Capture the cell that displays the provided text and extract its (x, y) central coordinate. 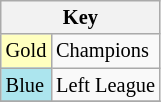
Key (80, 17)
Gold (26, 51)
Champions (106, 51)
Blue (26, 85)
Left League (106, 85)
